From the cell containing the given text, extract its center point as [x, y] coordinate. 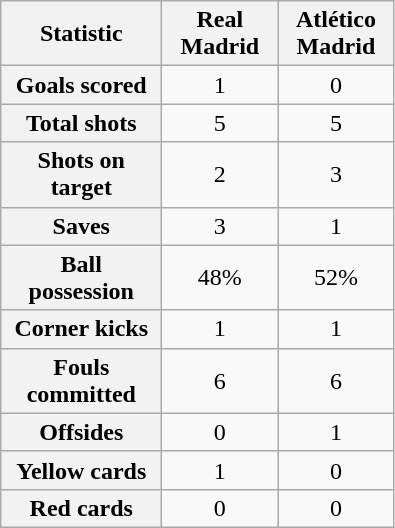
48% [220, 278]
Corner kicks [82, 329]
Statistic [82, 34]
Offsides [82, 432]
Ball possession [82, 278]
Goals scored [82, 85]
Red cards [82, 508]
Yellow cards [82, 470]
Atlético Madrid [336, 34]
Fouls committed [82, 380]
Total shots [82, 123]
Saves [82, 226]
2 [220, 174]
52% [336, 278]
Shots on target [82, 174]
Real Madrid [220, 34]
